Search for the cell housing the specified text and yield its [x, y] center coordinate. 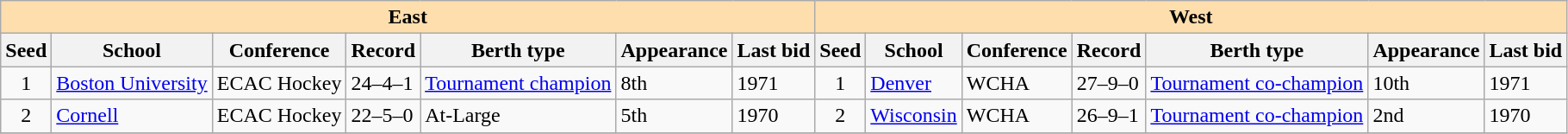
24–4–1 [383, 83]
26–9–1 [1109, 116]
8th [674, 83]
At-Large [519, 116]
2nd [1427, 116]
22–5–0 [383, 116]
Boston University [132, 83]
10th [1427, 83]
Tournament champion [519, 83]
5th [674, 116]
West [1191, 17]
Cornell [132, 116]
East [408, 17]
Denver [913, 83]
27–9–0 [1109, 83]
Wisconsin [913, 116]
